Search for the cell housing the specified text and yield its [X, Y] center coordinate. 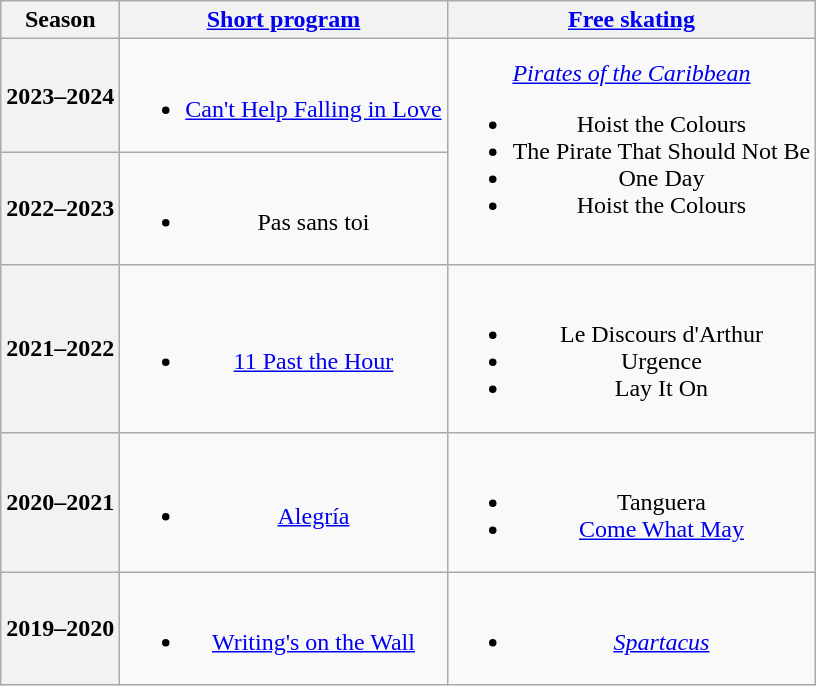
Free skating [632, 20]
Pas sans toi [284, 208]
Season [60, 20]
Pirates of the CaribbeanHoist the Colours The Pirate That Should Not Be One Day Hoist the Colours [632, 152]
2022–2023 [60, 208]
Short program [284, 20]
TangueraCome What May [632, 502]
11 Past the Hour [284, 348]
Spartacus [632, 628]
2019–2020 [60, 628]
2020–2021 [60, 502]
Le Discours d'ArthurUrgence Lay It On [632, 348]
Can't Help Falling in Love [284, 96]
2023–2024 [60, 96]
Alegría [284, 502]
Writing's on the Wall [284, 628]
2021–2022 [60, 348]
